Locate the cell with the specified text and output its (X, Y) center coordinate. 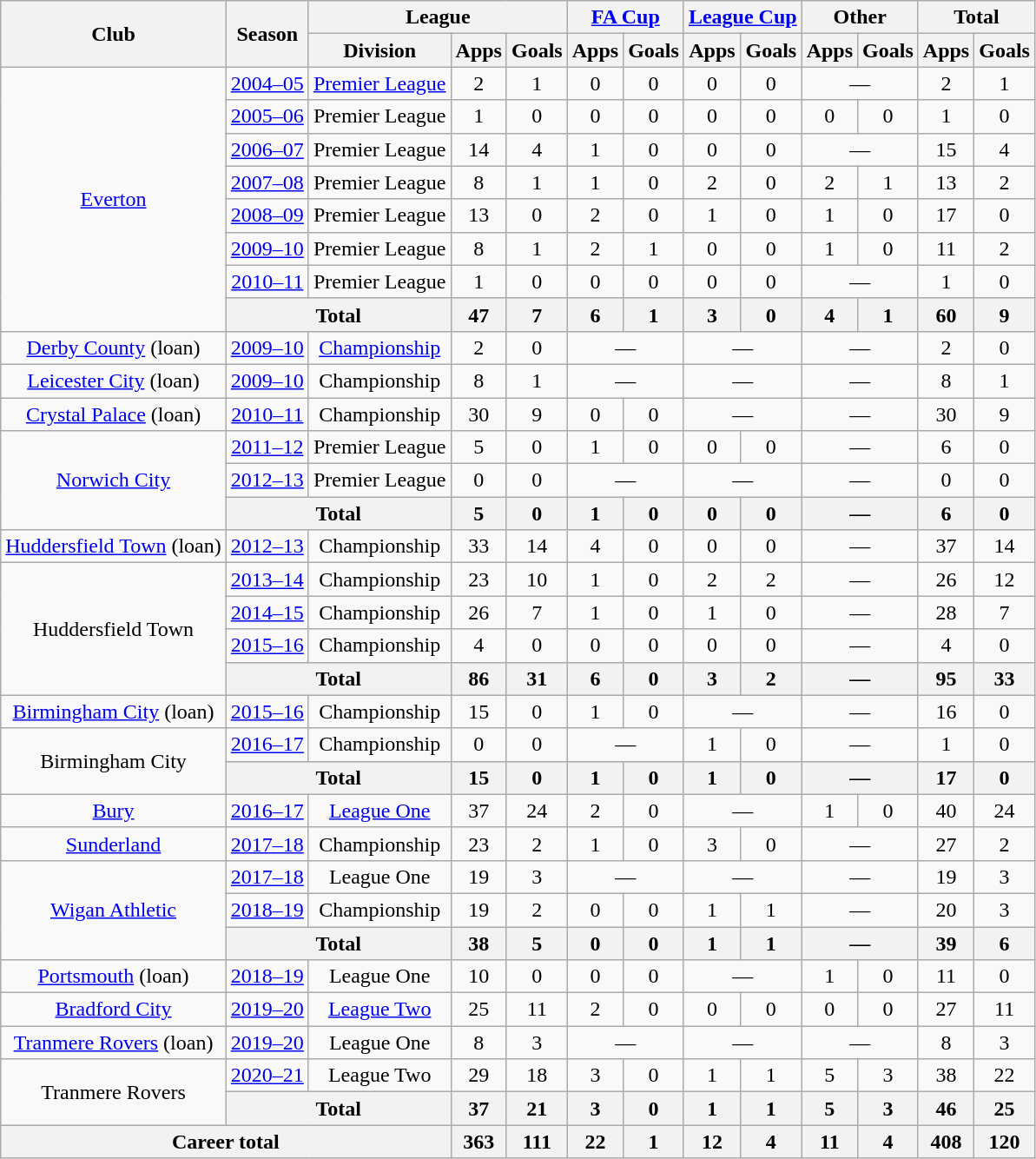
31 (537, 679)
Huddersfield Town (loan) (114, 546)
FA Cup (625, 17)
Bradford City (114, 1010)
2007–08 (267, 182)
Birmingham City (loan) (114, 712)
16 (946, 712)
408 (946, 1142)
Norwich City (114, 480)
Tranmere Rovers (loan) (114, 1043)
Other (860, 17)
Leicester City (loan) (114, 381)
Huddersfield Town (114, 629)
Bury (114, 811)
21 (537, 1109)
Portsmouth (loan) (114, 977)
28 (946, 613)
86 (478, 679)
2014–15 (267, 613)
Crystal Palace (loan) (114, 414)
120 (1005, 1142)
2005–06 (267, 116)
Everton (114, 199)
111 (537, 1142)
18 (537, 1076)
League Cup (742, 17)
39 (946, 943)
Division (379, 50)
Sunderland (114, 844)
29 (478, 1076)
2011–12 (267, 447)
Tranmere Rovers (114, 1092)
60 (946, 315)
Derby County (loan) (114, 348)
20 (946, 910)
2013–14 (267, 579)
363 (478, 1142)
2004–05 (267, 83)
Club (114, 34)
Wigan Athletic (114, 910)
2006–07 (267, 149)
47 (478, 315)
2020–21 (267, 1076)
2008–09 (267, 215)
95 (946, 679)
Season (267, 34)
League (438, 17)
46 (946, 1109)
Career total (226, 1142)
Birmingham City (114, 761)
40 (946, 811)
